For the text-containing cell, return its midpoint in [x, y] coordinate format. 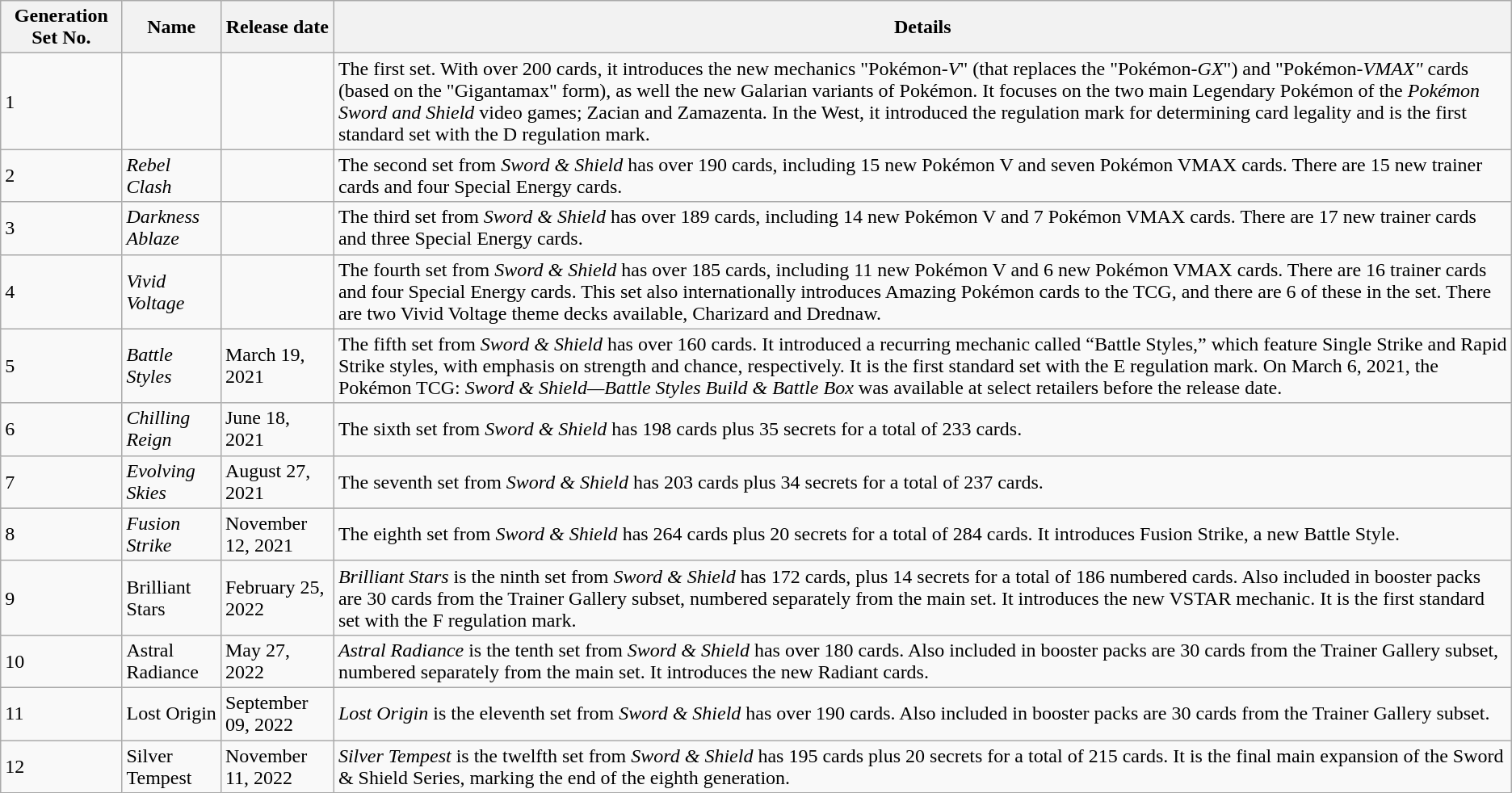
November 11, 2022 [277, 766]
10 [61, 661]
May 27, 2022 [277, 661]
Brilliant Stars [171, 598]
8 [61, 535]
2 [61, 176]
12 [61, 766]
Release date [277, 27]
Chilling Reign [171, 430]
Details [922, 27]
The seventh set from Sword & Shield has 203 cards plus 34 secrets for a total of 237 cards. [922, 481]
The sixth set from Sword & Shield has 198 cards plus 35 secrets for a total of 233 cards. [922, 430]
The eighth set from Sword & Shield has 264 cards plus 20 secrets for a total of 284 cards. It introduces Fusion Strike, a new Battle Style. [922, 535]
June 18, 2021 [277, 430]
Generation Set No. [61, 27]
3 [61, 228]
Darkness Ablaze [171, 228]
Lost Origin [171, 714]
1 [61, 102]
February 25, 2022 [277, 598]
7 [61, 481]
Astral Radiance [171, 661]
4 [61, 292]
Battle Styles [171, 366]
Lost Origin is the eleventh set from Sword & Shield has over 190 cards. Also included in booster packs are 30 cards from the Trainer Gallery subset. [922, 714]
9 [61, 598]
August 27, 2021 [277, 481]
Silver Tempest [171, 766]
September 09, 2022 [277, 714]
5 [61, 366]
Evolving Skies [171, 481]
6 [61, 430]
Rebel Clash [171, 176]
11 [61, 714]
Fusion Strike [171, 535]
March 19, 2021 [277, 366]
November 12, 2021 [277, 535]
Name [171, 27]
Vivid Voltage [171, 292]
